Pinpoint the cell where the given text exists, returning its (X, Y) midpoint coordinate. 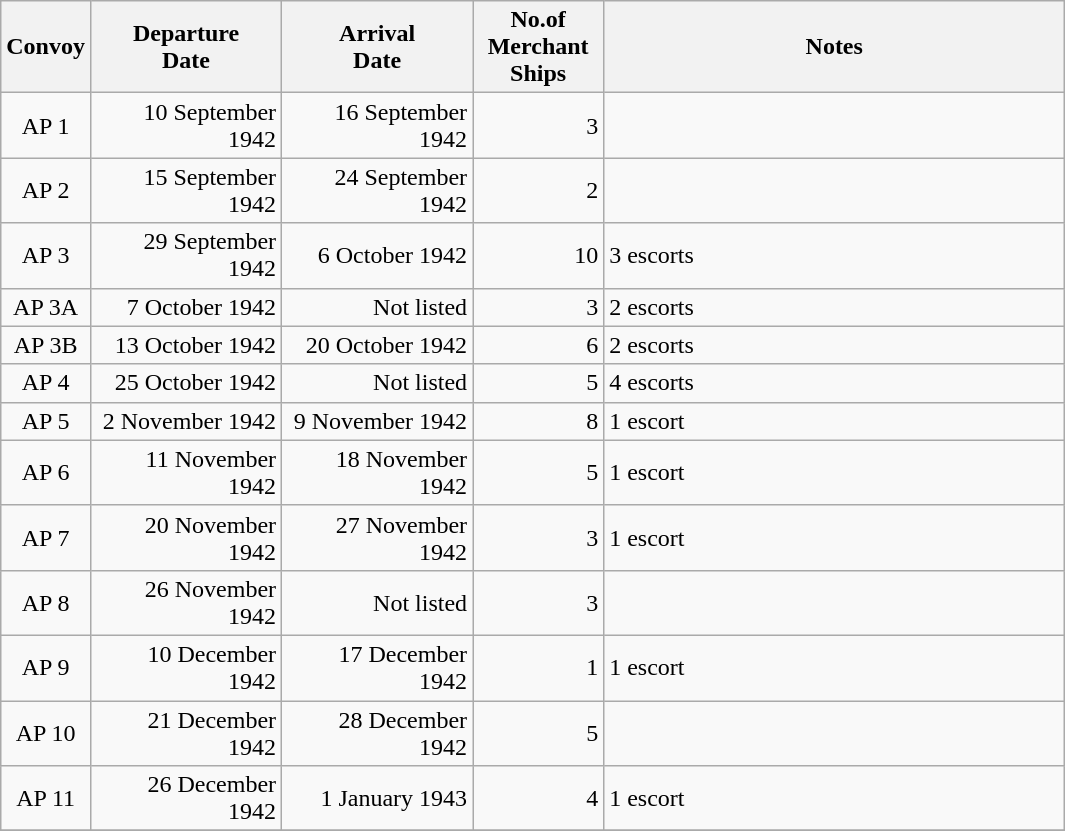
AP 6 (46, 472)
AP 4 (46, 383)
16 September 1942 (378, 126)
9 November 1942 (378, 421)
6 October 1942 (378, 256)
20 November 1942 (186, 538)
6 (538, 345)
AP 3A (46, 307)
AP 1 (46, 126)
10 (538, 256)
AP 7 (46, 538)
18 November 1942 (378, 472)
Convoy (46, 47)
No.of Merchant Ships (538, 47)
24 September 1942 (378, 190)
AP 10 (46, 732)
28 December 1942 (378, 732)
2 (538, 190)
AP 11 (46, 798)
26 December 1942 (186, 798)
AP 3 (46, 256)
2 November 1942 (186, 421)
4 (538, 798)
11 November 1942 (186, 472)
ArrivalDate (378, 47)
1 January 1943 (378, 798)
1 (538, 668)
13 October 1942 (186, 345)
20 October 1942 (378, 345)
27 November 1942 (378, 538)
15 September 1942 (186, 190)
29 September 1942 (186, 256)
AP 2 (46, 190)
17 December 1942 (378, 668)
AP 8 (46, 602)
26 November 1942 (186, 602)
10 December 1942 (186, 668)
DepartureDate (186, 47)
Notes (834, 47)
3 escorts (834, 256)
8 (538, 421)
4 escorts (834, 383)
AP 3B (46, 345)
25 October 1942 (186, 383)
AP 9 (46, 668)
AP 5 (46, 421)
21 December 1942 (186, 732)
7 October 1942 (186, 307)
10 September 1942 (186, 126)
